Detect which cell encompasses the target text, then output its (x, y) center coordinate. 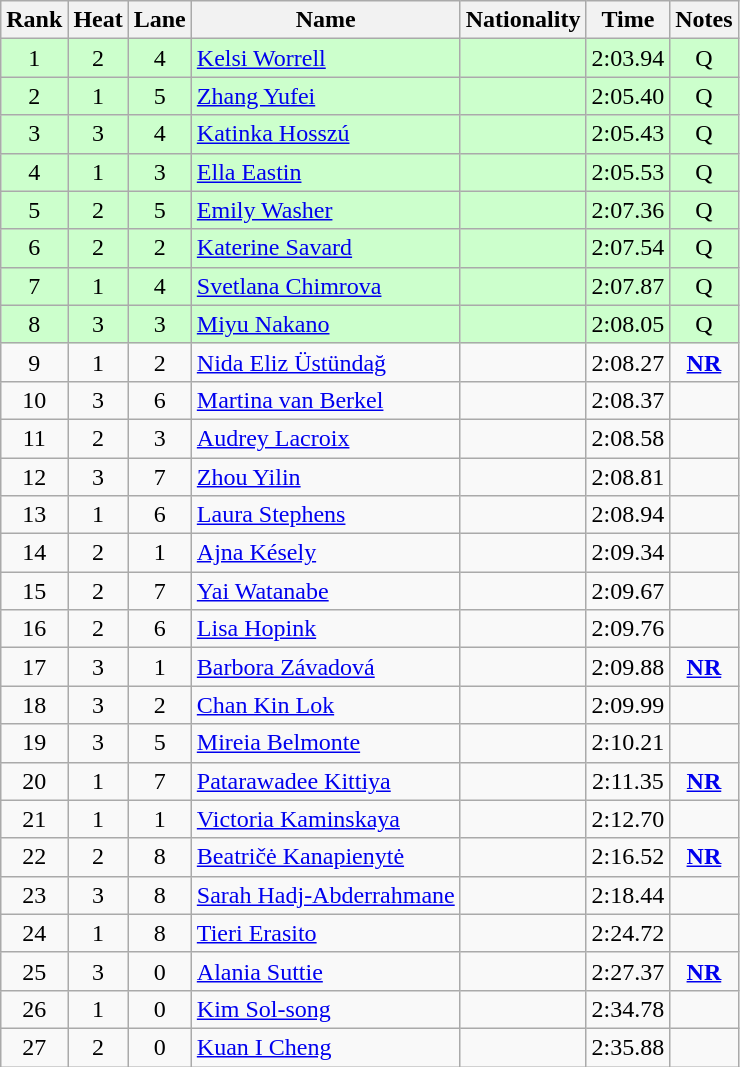
Kelsi Worrell (326, 58)
Name (326, 20)
Zhang Yufei (326, 96)
2:12.70 (628, 819)
2:10.21 (628, 743)
2:07.36 (628, 210)
2:03.94 (628, 58)
Sarah Hadj-Abderrahmane (326, 895)
Laura Stephens (326, 515)
11 (34, 438)
Martina van Berkel (326, 400)
2:09.88 (628, 667)
Kuan I Cheng (326, 1047)
Yai Watanabe (326, 591)
2:08.94 (628, 515)
12 (34, 477)
Victoria Kaminskaya (326, 819)
Audrey Lacroix (326, 438)
23 (34, 895)
Notes (704, 20)
2:35.88 (628, 1047)
Ella Eastin (326, 172)
2:08.37 (628, 400)
14 (34, 553)
21 (34, 819)
2:08.81 (628, 477)
25 (34, 971)
10 (34, 400)
Heat (98, 20)
2:08.05 (628, 324)
Emily Washer (326, 210)
Svetlana Chimrova (326, 286)
Tieri Erasito (326, 933)
2:24.72 (628, 933)
2:08.58 (628, 438)
2:08.27 (628, 362)
26 (34, 1009)
Barbora Závadová (326, 667)
20 (34, 781)
13 (34, 515)
Mireia Belmonte (326, 743)
2:09.67 (628, 591)
Chan Kin Lok (326, 705)
Patarawadee Kittiya (326, 781)
9 (34, 362)
Katerine Savard (326, 248)
2:27.37 (628, 971)
19 (34, 743)
Beatričė Kanapienytė (326, 857)
Nida Eliz Üstündağ (326, 362)
18 (34, 705)
Rank (34, 20)
Zhou Yilin (326, 477)
24 (34, 933)
Alania Suttie (326, 971)
15 (34, 591)
Nationality (523, 20)
2:07.54 (628, 248)
27 (34, 1047)
Kim Sol-song (326, 1009)
2:09.99 (628, 705)
2:09.34 (628, 553)
16 (34, 629)
2:09.76 (628, 629)
Miyu Nakano (326, 324)
2:05.43 (628, 134)
Lisa Hopink (326, 629)
Ajna Késely (326, 553)
2:05.40 (628, 96)
2:11.35 (628, 781)
2:05.53 (628, 172)
2:07.87 (628, 286)
Katinka Hosszú (326, 134)
Time (628, 20)
17 (34, 667)
22 (34, 857)
2:18.44 (628, 895)
2:16.52 (628, 857)
Lane (160, 20)
2:34.78 (628, 1009)
